Capture the cell that displays the provided text and extract its [x, y] central coordinate. 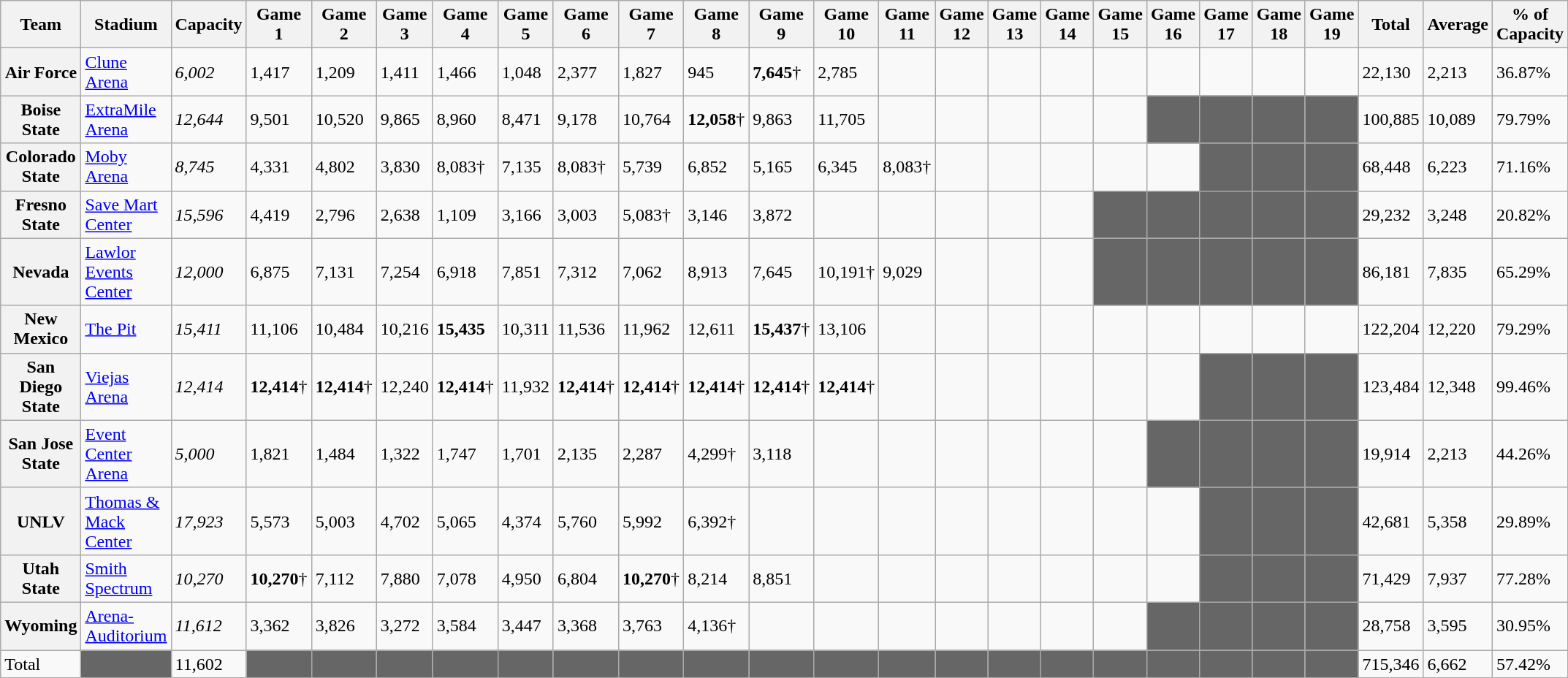
9,865 [405, 120]
1,821 [279, 454]
Game 11 [907, 25]
22,130 [1391, 72]
3,872 [782, 215]
12,611 [716, 329]
5,000 [209, 454]
San Jose State [41, 454]
Nevada [41, 272]
30.95% [1530, 625]
3,248 [1458, 215]
7,645† [782, 72]
715,346 [1391, 664]
86,181 [1391, 272]
10,520 [343, 120]
8,913 [716, 272]
4,331 [279, 167]
71,429 [1391, 579]
Game 2 [343, 25]
Game 7 [652, 25]
7,078 [465, 579]
10,311 [525, 329]
36.87% [1530, 72]
Game 19 [1331, 25]
1,747 [465, 454]
4,299† [716, 454]
122,204 [1391, 329]
1,109 [465, 215]
10,089 [1458, 120]
7,645 [782, 272]
8,214 [716, 579]
3,362 [279, 625]
Game 13 [1014, 25]
Clune Arena [126, 72]
3,595 [1458, 625]
12,058† [716, 120]
Smith Spectrum [126, 579]
Stadium [126, 25]
Team [41, 25]
17,923 [209, 521]
11,602 [209, 664]
Event Center Arena [126, 454]
12,414 [209, 386]
ExtraMile Arena [126, 120]
Game 16 [1173, 25]
8,851 [782, 579]
3,826 [343, 625]
Game 8 [716, 25]
6,918 [465, 272]
Game 12 [962, 25]
3,118 [782, 454]
77.28% [1530, 579]
4,802 [343, 167]
12,220 [1458, 329]
19,914 [1391, 454]
12,348 [1458, 386]
1,048 [525, 72]
% of Capacity [1530, 25]
UNLV [41, 521]
3,003 [586, 215]
2,377 [586, 72]
5,760 [586, 521]
1,484 [343, 454]
2,796 [343, 215]
42,681 [1391, 521]
3,447 [525, 625]
7,112 [343, 579]
3,166 [525, 215]
7,937 [1458, 579]
12,240 [405, 386]
Game 4 [465, 25]
8,745 [209, 167]
Wyoming [41, 625]
71.16% [1530, 167]
1,411 [405, 72]
8,960 [465, 120]
11,705 [846, 120]
5,165 [782, 167]
San Diego State [41, 386]
Lawlor Events Center [126, 272]
Game 15 [1120, 25]
7,254 [405, 272]
Capacity [209, 25]
4,374 [525, 521]
11,962 [652, 329]
6,875 [279, 272]
10,191† [846, 272]
8,471 [525, 120]
Game 1 [279, 25]
Game 9 [782, 25]
100,885 [1391, 120]
1,322 [405, 454]
44.26% [1530, 454]
Game 10 [846, 25]
29,232 [1391, 215]
11,536 [586, 329]
79.29% [1530, 329]
3,146 [716, 215]
Arena-Auditorium [126, 625]
The Pit [126, 329]
3,763 [652, 625]
6,662 [1458, 664]
1,209 [343, 72]
Air Force [41, 72]
9,178 [586, 120]
Colorado State [41, 167]
3,830 [405, 167]
57.42% [1530, 664]
2,638 [405, 215]
10,270 [209, 579]
3,368 [586, 625]
9,501 [279, 120]
Boise State [41, 120]
7,835 [1458, 272]
10,484 [343, 329]
79.79% [1530, 120]
7,312 [586, 272]
1,827 [652, 72]
65.29% [1530, 272]
11,106 [279, 329]
Game 14 [1067, 25]
Game 3 [405, 25]
99.46% [1530, 386]
Save Mart Center [126, 215]
Game 5 [525, 25]
2,287 [652, 454]
7,062 [652, 272]
1,701 [525, 454]
Moby Arena [126, 167]
1,417 [279, 72]
Utah State [41, 579]
6,223 [1458, 167]
15,596 [209, 215]
9,029 [907, 272]
2,135 [586, 454]
123,484 [1391, 386]
20.82% [1530, 215]
28,758 [1391, 625]
68,448 [1391, 167]
7,135 [525, 167]
6,804 [586, 579]
13,106 [846, 329]
5,083† [652, 215]
3,584 [465, 625]
New Mexico [41, 329]
Fresno State [41, 215]
5,358 [1458, 521]
11,612 [209, 625]
7,851 [525, 272]
Average [1458, 25]
6,002 [209, 72]
2,785 [846, 72]
5,739 [652, 167]
6,345 [846, 167]
1,466 [465, 72]
7,880 [405, 579]
Game 18 [1279, 25]
4,136† [716, 625]
6,392† [716, 521]
3,272 [405, 625]
Game 17 [1226, 25]
5,003 [343, 521]
5,992 [652, 521]
4,419 [279, 215]
15,411 [209, 329]
10,764 [652, 120]
Viejas Arena [126, 386]
11,932 [525, 386]
12,000 [209, 272]
6,852 [716, 167]
Game 6 [586, 25]
945 [716, 72]
4,702 [405, 521]
5,065 [465, 521]
10,216 [405, 329]
9,863 [782, 120]
15,435 [465, 329]
Thomas & Mack Center [126, 521]
7,131 [343, 272]
29.89% [1530, 521]
15,437† [782, 329]
12,644 [209, 120]
4,950 [525, 579]
5,573 [279, 521]
